Pinpoint the cell where the given text exists, returning its (X, Y) midpoint coordinate. 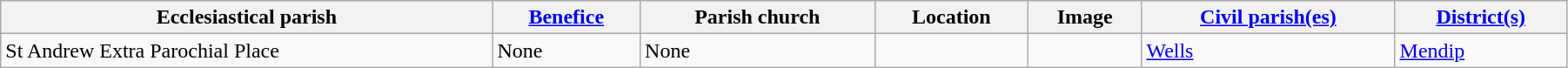
Ecclesiastical parish (247, 17)
Wells (1269, 51)
Parish church (758, 17)
Location (952, 17)
Benefice (566, 17)
Mendip (1481, 51)
Image (1085, 17)
St Andrew Extra Parochial Place (247, 51)
District(s) (1481, 17)
Civil parish(es) (1269, 17)
